Locate the cell with the specified text and output its [x, y] center coordinate. 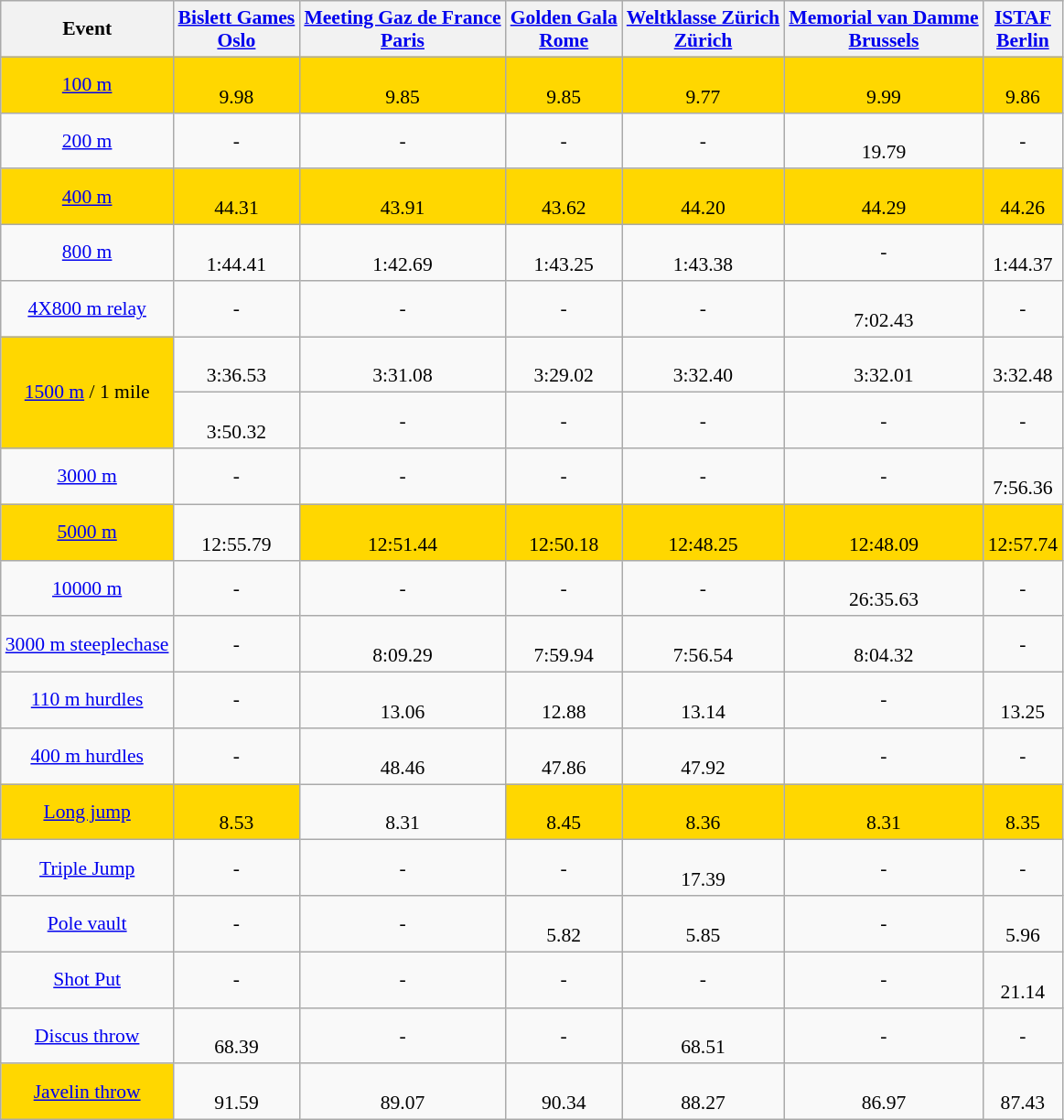
8:09.29 [403, 644]
12:57.74 [1023, 533]
3:36.53 [237, 364]
Bislett GamesOslo [237, 29]
Memorial van DammeBrussels [884, 29]
87.43 [1023, 1093]
9.99 [884, 84]
8.53 [237, 813]
12:51.44 [403, 533]
7:59.94 [564, 644]
5.82 [564, 924]
44.29 [884, 198]
3:50.32 [237, 421]
26:35.63 [884, 587]
9.98 [237, 84]
12:48.09 [884, 533]
13.25 [1023, 701]
3000 m steeplechase [88, 644]
3:32.40 [703, 364]
44.31 [237, 198]
Triple Jump [88, 867]
44.26 [1023, 198]
Weltklasse ZürichZürich [703, 29]
48.46 [403, 756]
86.97 [884, 1093]
88.27 [703, 1093]
12.88 [564, 701]
Discus throw [88, 1036]
8:04.32 [884, 644]
Meeting Gaz de FranceParis [403, 29]
43.62 [564, 198]
12:50.18 [564, 533]
100 m [88, 84]
47.86 [564, 756]
1:42.69 [403, 253]
5.85 [703, 924]
21.14 [1023, 979]
Shot Put [88, 979]
7:02.43 [884, 309]
68.51 [703, 1036]
7:56.54 [703, 644]
1:44.37 [1023, 253]
91.59 [237, 1093]
1500 m / 1 mile [88, 393]
Long jump [88, 813]
5.96 [1023, 924]
10000 m [88, 587]
13.14 [703, 701]
1:43.25 [564, 253]
3:32.01 [884, 364]
4X800 m relay [88, 309]
47.92 [703, 756]
5000 m [88, 533]
9.77 [703, 84]
8.45 [564, 813]
800 m [88, 253]
1:44.41 [237, 253]
8.35 [1023, 813]
44.20 [703, 198]
3:29.02 [564, 364]
400 m hurdles [88, 756]
12:48.25 [703, 533]
Javelin throw [88, 1093]
Golden GalaRome [564, 29]
68.39 [237, 1036]
ISTAFBerlin [1023, 29]
90.34 [564, 1093]
Event [88, 29]
400 m [88, 198]
3000 m [88, 476]
3:32.48 [1023, 364]
43.91 [403, 198]
17.39 [703, 867]
9.86 [1023, 84]
1:43.38 [703, 253]
13.06 [403, 701]
12:55.79 [237, 533]
89.07 [403, 1093]
Pole vault [88, 924]
7:56.36 [1023, 476]
3:31.08 [403, 364]
19.79 [884, 141]
200 m [88, 141]
110 m hurdles [88, 701]
8.36 [703, 813]
